Return the (X, Y) coordinate for the center point of the cell that contains the specified text.  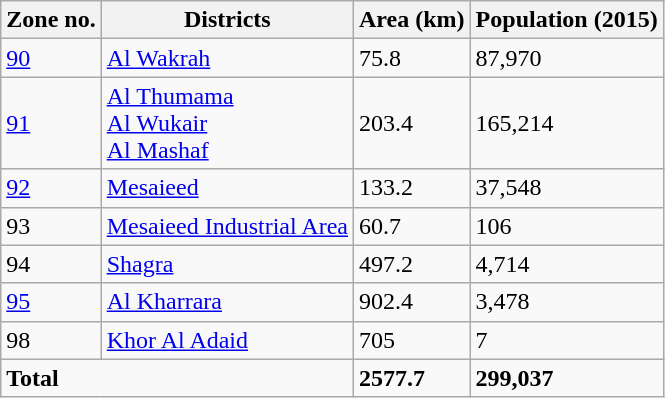
Zone no. (51, 20)
Population (2015) (566, 20)
497.2 (412, 264)
Mesaieed Industrial Area (227, 226)
Al Thumama Al Wukair Al Mashaf (227, 123)
7 (566, 340)
165,214 (566, 123)
Khor Al Adaid (227, 340)
Mesaieed (227, 188)
Al Kharrara (227, 302)
37,548 (566, 188)
60.7 (412, 226)
98 (51, 340)
93 (51, 226)
705 (412, 340)
91 (51, 123)
902.4 (412, 302)
87,970 (566, 58)
106 (566, 226)
Districts (227, 20)
3,478 (566, 302)
Area (km) (412, 20)
95 (51, 302)
299,037 (566, 378)
4,714 (566, 264)
92 (51, 188)
Shagra (227, 264)
133.2 (412, 188)
90 (51, 58)
2577.7 (412, 378)
Total (178, 378)
75.8 (412, 58)
203.4 (412, 123)
94 (51, 264)
Al Wakrah (227, 58)
